Output the [X, Y] coordinate of the center of the cell containing the given text.  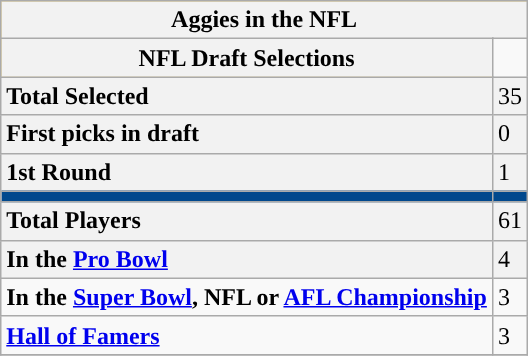
In the Super Bowl, NFL or AFL Championship [247, 297]
Aggies in the NFL [264, 20]
Total Selected [247, 96]
0 [510, 134]
1 [510, 172]
61 [510, 221]
4 [510, 259]
NFL Draft Selections [247, 58]
Total Players [247, 221]
Hall of Famers [247, 335]
1st Round [247, 172]
In the Pro Bowl [247, 259]
First picks in draft [247, 134]
35 [510, 96]
